Locate the cell with the specified text and output its [x, y] center coordinate. 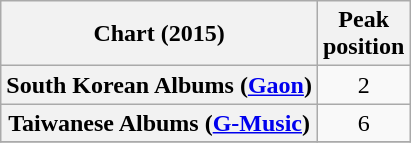
Chart (2015) [160, 34]
Taiwanese Albums (G-Music) [160, 123]
Peakposition [363, 34]
2 [363, 85]
6 [363, 123]
South Korean Albums (Gaon) [160, 85]
